Capture the cell that displays the provided text and extract its [X, Y] central coordinate. 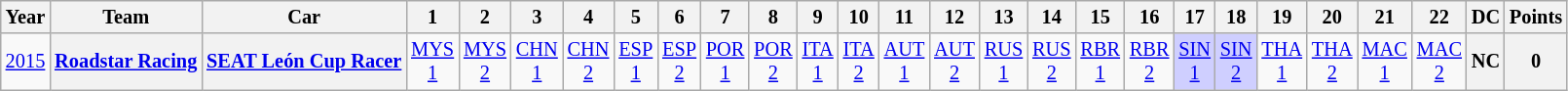
SIN1 [1194, 62]
13 [1003, 17]
1 [432, 17]
18 [1237, 17]
7 [725, 17]
ITA2 [859, 62]
19 [1282, 17]
RUS2 [1052, 62]
THA2 [1332, 62]
CHN2 [588, 62]
MAC2 [1439, 62]
POR1 [725, 62]
ESP2 [680, 62]
Roadstar Racing [126, 62]
3 [538, 17]
THA1 [1282, 62]
RUS1 [1003, 62]
CHN1 [538, 62]
21 [1385, 17]
Points [1536, 17]
ESP1 [635, 62]
22 [1439, 17]
ITA1 [818, 62]
8 [773, 17]
AUT2 [954, 62]
RBR2 [1149, 62]
MAC1 [1385, 62]
11 [905, 17]
Car [304, 17]
5 [635, 17]
15 [1100, 17]
SIN2 [1237, 62]
SEAT León Cup Racer [304, 62]
POR2 [773, 62]
RBR1 [1100, 62]
9 [818, 17]
2015 [25, 62]
NC [1486, 62]
0 [1536, 62]
16 [1149, 17]
17 [1194, 17]
2 [485, 17]
Year [25, 17]
14 [1052, 17]
4 [588, 17]
AUT1 [905, 62]
6 [680, 17]
20 [1332, 17]
10 [859, 17]
DC [1486, 17]
Team [126, 17]
12 [954, 17]
MYS2 [485, 62]
MYS1 [432, 62]
